Pinpoint the cell where the given text exists, returning its [X, Y] midpoint coordinate. 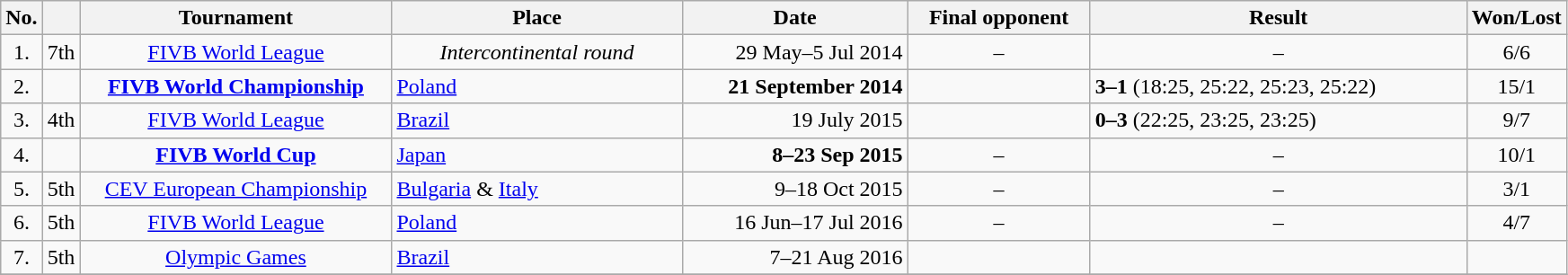
7th [61, 52]
5. [22, 189]
9/7 [1517, 120]
Date [794, 18]
21 September 2014 [794, 86]
29 May–5 Jul 2014 [794, 52]
7. [22, 257]
16 Jun–17 Jul 2016 [794, 223]
4. [22, 155]
1. [22, 52]
9–18 Oct 2015 [794, 189]
Japan [537, 155]
Result [1278, 18]
FIVB World Cup [235, 155]
10/1 [1517, 155]
3. [22, 120]
Bulgaria & Italy [537, 189]
6. [22, 223]
2. [22, 86]
FIVB World Championship [235, 86]
CEV European Championship [235, 189]
Olympic Games [235, 257]
3–1 (18:25, 25:22, 25:23, 25:22) [1278, 86]
Final opponent [999, 18]
6/6 [1517, 52]
Won/Lost [1517, 18]
Place [537, 18]
19 July 2015 [794, 120]
15/1 [1517, 86]
4/7 [1517, 223]
3/1 [1517, 189]
Tournament [235, 18]
0–3 (22:25, 23:25, 23:25) [1278, 120]
Intercontinental round [537, 52]
7–21 Aug 2016 [794, 257]
4th [61, 120]
No. [22, 18]
8–23 Sep 2015 [794, 155]
